Provide the (x, y) coordinate of the cell's center where the given text is located.  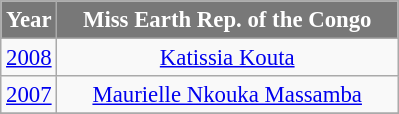
2007 (29, 95)
Miss Earth Rep. of the Congo (228, 20)
Maurielle Nkouka Massamba (228, 95)
2008 (29, 58)
Katissia Kouta (228, 58)
Year (29, 20)
